Detect which cell encompasses the target text, then output its (x, y) center coordinate. 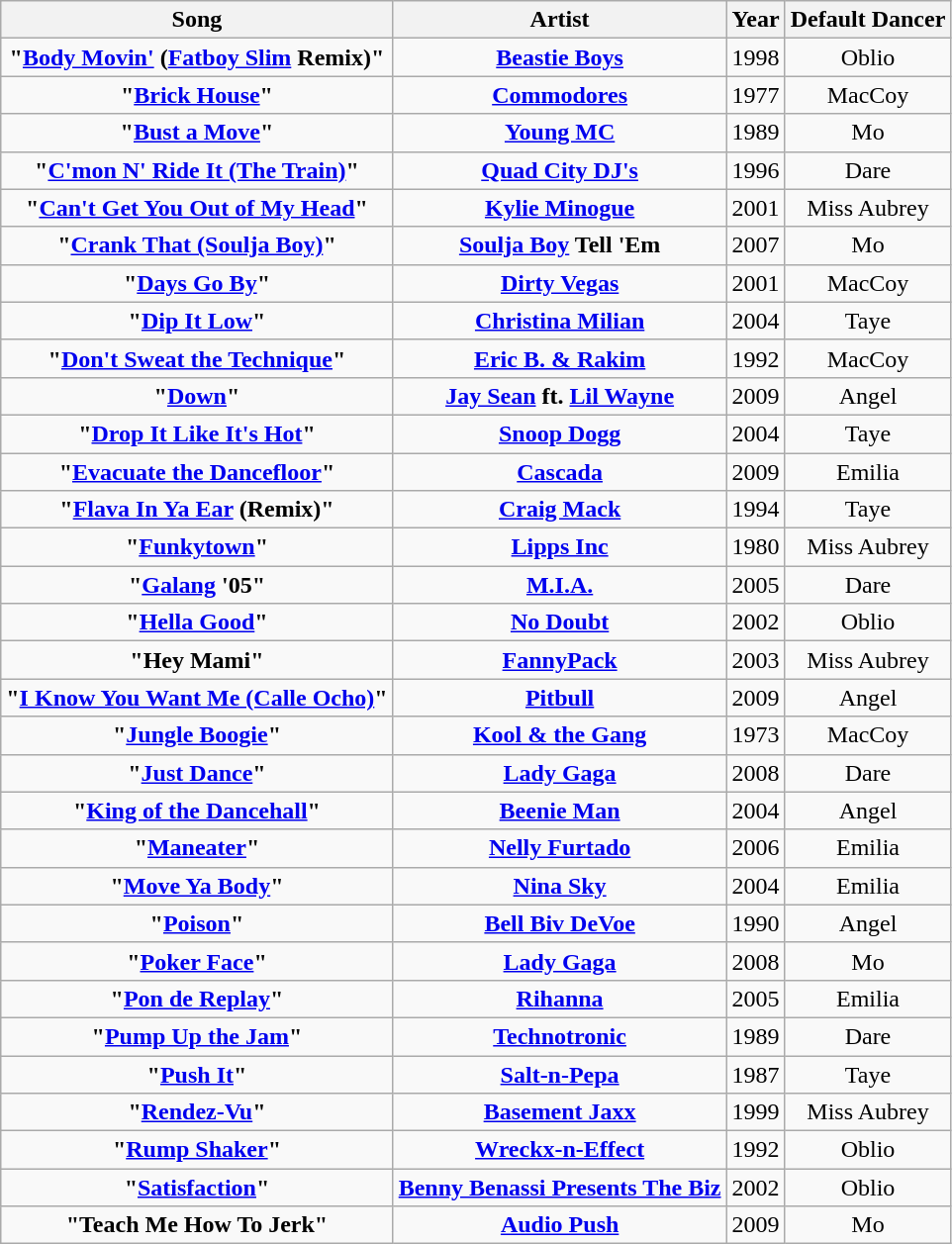
"Hella Good" (197, 622)
1980 (756, 547)
"Can't Get You Out of My Head" (197, 208)
Beenie Man (560, 811)
Wreckx-n-Effect (560, 1150)
No Doubt (560, 622)
"Rump Shaker" (197, 1150)
"Don't Sweat the Technique" (197, 358)
1973 (756, 735)
1987 (756, 1074)
Rihanna (560, 999)
"Move Ya Body" (197, 886)
Nelly Furtado (560, 848)
"Body Movin' (Fatboy Slim Remix)" (197, 57)
Dirty Vegas (560, 283)
2007 (756, 245)
Eric B. & Rakim (560, 358)
"Rendez-Vu" (197, 1112)
"Pump Up the Jam" (197, 1036)
"Teach Me How To Jerk" (197, 1225)
Basement Jaxx (560, 1112)
"Dip It Low" (197, 321)
"Days Go By" (197, 283)
Kylie Minogue (560, 208)
Commodores (560, 95)
"C'mon N' Ride It (The Train)" (197, 170)
Beastie Boys (560, 57)
1996 (756, 170)
Year (756, 20)
"Bust a Move" (197, 133)
Benny Benassi Presents The Biz (560, 1188)
"Pon de Replay" (197, 999)
"Maneater" (197, 848)
Quad City DJ's (560, 170)
Salt-n-Pepa (560, 1074)
"Satisfaction" (197, 1188)
Default Dancer (868, 20)
"Poker Face" (197, 961)
1990 (756, 923)
"King of the Dancehall" (197, 811)
"Drop It Like It's Hot" (197, 433)
"Push It" (197, 1074)
Lipps Inc (560, 547)
"Brick House" (197, 95)
"Galang '05" (197, 585)
"Just Dance" (197, 773)
Artist (560, 20)
2006 (756, 848)
Cascada (560, 472)
Bell Biv DeVoe (560, 923)
1977 (756, 95)
"Evacuate the Dancefloor" (197, 472)
Soulja Boy Tell 'Em (560, 245)
Technotronic (560, 1036)
Pitbull (560, 698)
Audio Push (560, 1225)
"I Know You Want Me (Calle Ocho)" (197, 698)
Craig Mack (560, 510)
"Down" (197, 396)
1999 (756, 1112)
Kool & the Gang (560, 735)
Snoop Dogg (560, 433)
M.I.A. (560, 585)
"Funkytown" (197, 547)
"Poison" (197, 923)
2003 (756, 660)
Young MC (560, 133)
Song (197, 20)
Nina Sky (560, 886)
"Flava In Ya Ear (Remix)" (197, 510)
Christina Milian (560, 321)
"Crank That (Soulja Boy)" (197, 245)
1994 (756, 510)
FannyPack (560, 660)
1998 (756, 57)
"Hey Mami" (197, 660)
Jay Sean ft. Lil Wayne (560, 396)
"Jungle Boogie" (197, 735)
